Extract the [X, Y] coordinate from the center of the cell holding the provided text.  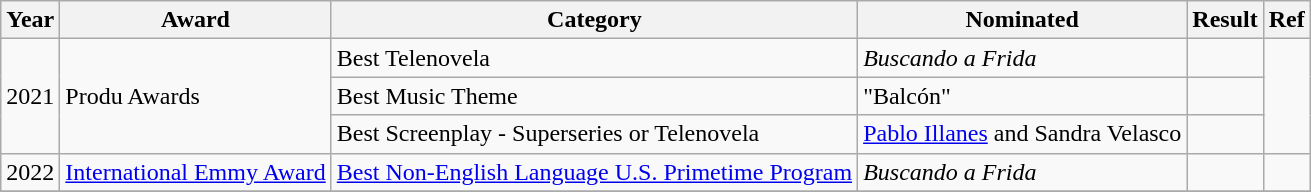
Category [594, 20]
Year [30, 20]
Nominated [1022, 20]
Best Music Theme [594, 96]
Award [196, 20]
Best Screenplay - Superseries or Telenovela [594, 134]
Ref [1286, 20]
2022 [30, 172]
"Balcón" [1022, 96]
Produ Awards [196, 96]
Result [1225, 20]
2021 [30, 96]
Best Telenovela [594, 58]
International Emmy Award [196, 172]
Best Non-English Language U.S. Primetime Program [594, 172]
Pablo Illanes and Sandra Velasco [1022, 134]
